Capture the cell that displays the provided text and extract its [X, Y] central coordinate. 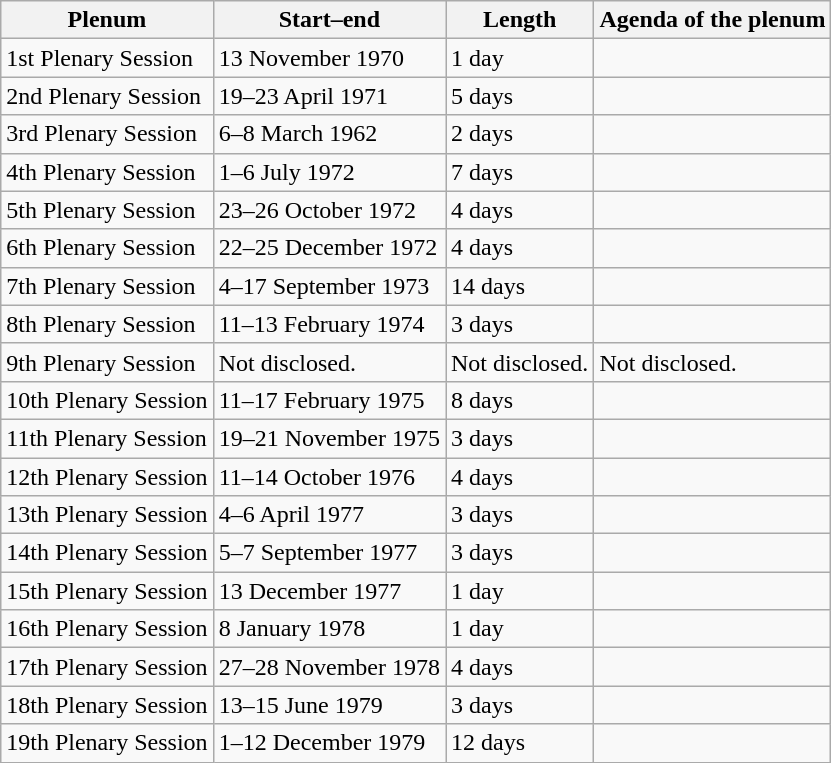
11–14 October 1976 [329, 477]
13 November 1970 [329, 58]
5–7 September 1977 [329, 553]
11–13 February 1974 [329, 324]
11–17 February 1975 [329, 400]
17th Plenary Session [107, 667]
27–28 November 1978 [329, 667]
8th Plenary Session [107, 324]
8 days [520, 400]
19–23 April 1971 [329, 96]
5th Plenary Session [107, 210]
4–6 April 1977 [329, 515]
10th Plenary Session [107, 400]
Length [520, 20]
16th Plenary Session [107, 629]
13th Plenary Session [107, 515]
1–12 December 1979 [329, 743]
9th Plenary Session [107, 362]
22–25 December 1972 [329, 248]
2nd Plenary Session [107, 96]
2 days [520, 134]
14th Plenary Session [107, 553]
1st Plenary Session [107, 58]
13 December 1977 [329, 591]
14 days [520, 286]
15th Plenary Session [107, 591]
1–6 July 1972 [329, 172]
Plenum [107, 20]
18th Plenary Session [107, 705]
6th Plenary Session [107, 248]
13–15 June 1979 [329, 705]
Agenda of the plenum [712, 20]
23–26 October 1972 [329, 210]
7 days [520, 172]
Start–end [329, 20]
4–17 September 1973 [329, 286]
4th Plenary Session [107, 172]
11th Plenary Session [107, 438]
12 days [520, 743]
3rd Plenary Session [107, 134]
8 January 1978 [329, 629]
6–8 March 1962 [329, 134]
19th Plenary Session [107, 743]
7th Plenary Session [107, 286]
12th Plenary Session [107, 477]
5 days [520, 96]
19–21 November 1975 [329, 438]
